Identify which cell holds the provided text, then report its [X, Y] central coordinate. 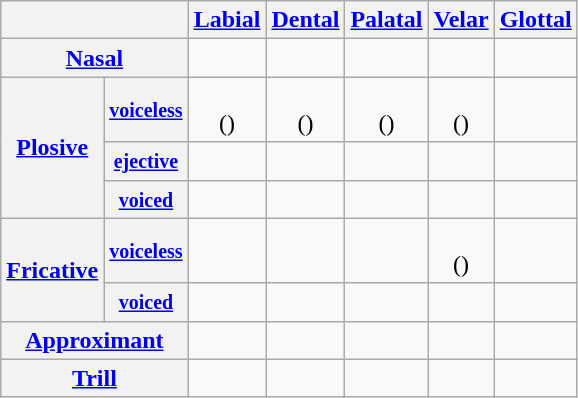
ejective [146, 161]
Labial [227, 20]
Approximant [94, 340]
Fricative [52, 270]
Palatal [386, 20]
Dental [306, 20]
Nasal [94, 58]
Velar [461, 20]
Plosive [52, 148]
Trill [94, 378]
Glottal [536, 20]
